Extract the (X, Y) coordinate from the center of the cell holding the provided text.  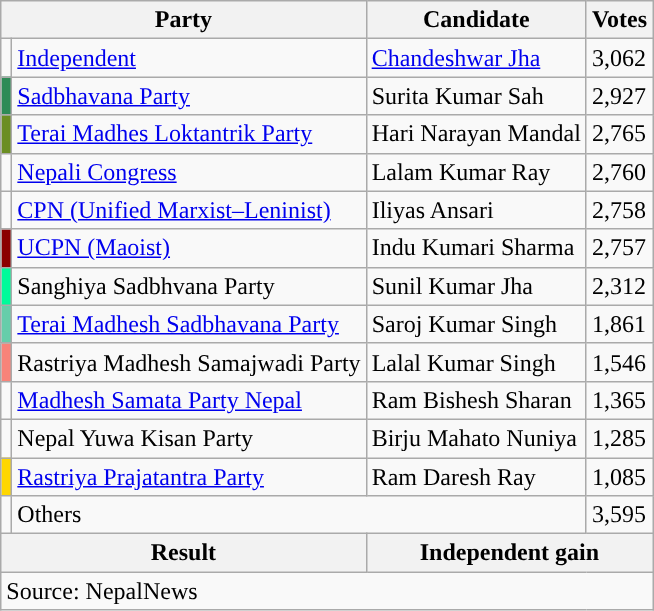
1,285 (619, 438)
Ram Bishesh Sharan (476, 400)
1,546 (619, 362)
Sunil Kumar Jha (476, 286)
Ram Daresh Ray (476, 477)
1,365 (619, 400)
1,861 (619, 324)
1,085 (619, 477)
Iliyas Ansari (476, 210)
Sadbhavana Party (189, 96)
2,312 (619, 286)
Votes (619, 20)
Madhesh Samata Party Nepal (189, 400)
2,760 (619, 172)
UCPN (Maoist) (189, 248)
Independent gain (509, 553)
Lalam Kumar Ray (476, 172)
Indu Kumari Sharma (476, 248)
Sanghiya Sadbhvana Party (189, 286)
Result (184, 553)
Candidate (476, 20)
Lalal Kumar Singh (476, 362)
Terai Madhesh Sadbhavana Party (189, 324)
Party (184, 20)
3,062 (619, 58)
Rastriya Madhesh Samajwadi Party (189, 362)
Birju Mahato Nuniya (476, 438)
Terai Madhes Loktantrik Party (189, 134)
Others (300, 515)
2,927 (619, 96)
2,765 (619, 134)
Hari Narayan Mandal (476, 134)
Chandeshwar Jha (476, 58)
CPN (Unified Marxist–Leninist) (189, 210)
Rastriya Prajatantra Party (189, 477)
2,757 (619, 248)
3,595 (619, 515)
Nepal Yuwa Kisan Party (189, 438)
Source: NepalNews (327, 591)
Saroj Kumar Singh (476, 324)
2,758 (619, 210)
Nepali Congress (189, 172)
Surita Kumar Sah (476, 96)
Independent (189, 58)
